Find where the given text appears and provide that cell's center as [x, y] coordinate. 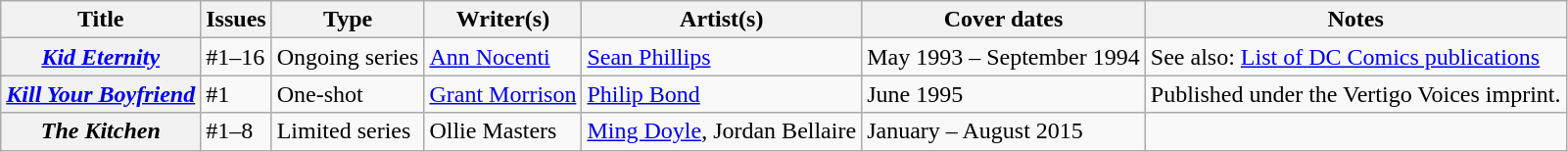
January – August 2015 [1004, 131]
Sean Phillips [722, 57]
Issues [236, 20]
Title [101, 20]
One-shot [348, 94]
Type [348, 20]
Ming Doyle, Jordan Bellaire [722, 131]
Writer(s) [503, 20]
Limited series [348, 131]
May 1993 – September 1994 [1004, 57]
#1–16 [236, 57]
Ollie Masters [503, 131]
Notes [1355, 20]
Ongoing series [348, 57]
Published under the Vertigo Voices imprint. [1355, 94]
Cover dates [1004, 20]
#1 [236, 94]
Ann Nocenti [503, 57]
The Kitchen [101, 131]
See also: List of DC Comics publications [1355, 57]
Kill Your Boyfriend [101, 94]
#1–8 [236, 131]
June 1995 [1004, 94]
Kid Eternity [101, 57]
Grant Morrison [503, 94]
Artist(s) [722, 20]
Philip Bond [722, 94]
